Locate the cell with the specified text and output its (X, Y) center coordinate. 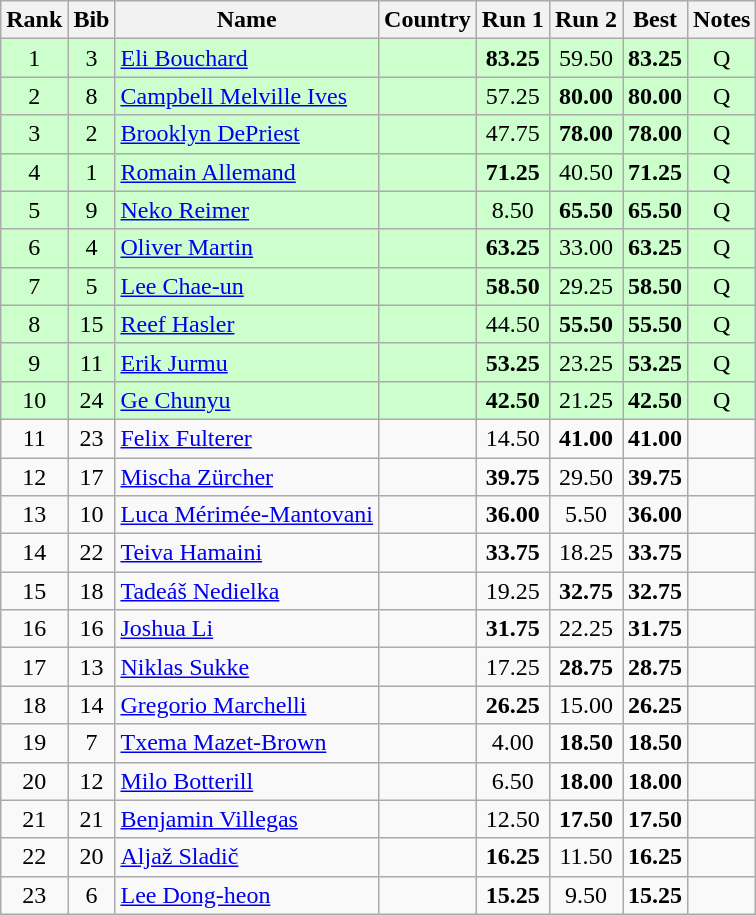
Lee Chae-un (247, 286)
Tadeáš Nedielka (247, 591)
47.75 (512, 134)
22.25 (586, 629)
Mischa Zürcher (247, 477)
Erik Jurmu (247, 362)
Gregorio Marchelli (247, 705)
18.25 (586, 553)
33.00 (586, 248)
Milo Botterill (247, 781)
Reef Hasler (247, 324)
Bib (92, 20)
15.00 (586, 705)
Luca Mérimée-Mantovani (247, 515)
Rank (34, 20)
Brooklyn DePriest (247, 134)
Niklas Sukke (247, 667)
Txema Mazet-Brown (247, 743)
Romain Allemand (247, 172)
Benjamin Villegas (247, 819)
29.50 (586, 477)
11.50 (586, 857)
Notes (722, 20)
17.25 (512, 667)
21.25 (586, 400)
Joshua Li (247, 629)
24 (92, 400)
Lee Dong-heon (247, 895)
Best (654, 20)
44.50 (512, 324)
Eli Bouchard (247, 58)
6.50 (512, 781)
8.50 (512, 210)
Felix Fulterer (247, 438)
57.25 (512, 96)
23.25 (586, 362)
Neko Reimer (247, 210)
Name (247, 20)
Teiva Hamaini (247, 553)
19 (34, 743)
Oliver Martin (247, 248)
12.50 (512, 819)
Aljaž Sladič (247, 857)
9.50 (586, 895)
19.25 (512, 591)
29.25 (586, 286)
Run 2 (586, 20)
Ge Chunyu (247, 400)
59.50 (586, 58)
5.50 (586, 515)
Country (428, 20)
14.50 (512, 438)
4.00 (512, 743)
40.50 (586, 172)
Run 1 (512, 20)
Campbell Melville Ives (247, 96)
